Search for the cell housing the specified text and yield its [x, y] center coordinate. 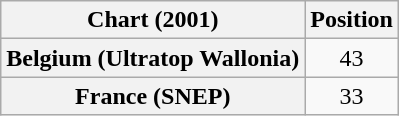
Belgium (Ultratop Wallonia) [153, 58]
Position [352, 20]
43 [352, 58]
Chart (2001) [153, 20]
33 [352, 96]
France (SNEP) [153, 96]
